Output the (X, Y) coordinate of the center of the cell containing the given text.  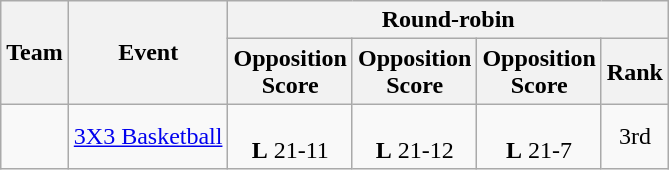
Event (148, 52)
Round-robin (448, 20)
L 21-12 (414, 136)
L 21-11 (290, 136)
3rd (634, 136)
Rank (634, 72)
Team (35, 52)
3X3 Basketball (148, 136)
L 21-7 (539, 136)
